Scan for the cell matching the given text and deliver its (X, Y) coordinate at center. 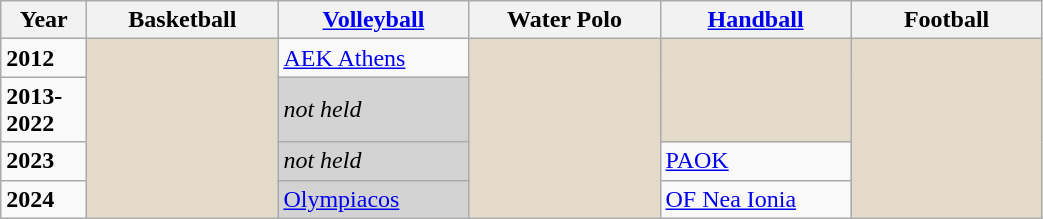
Basketball (182, 20)
2024 (44, 199)
2023 (44, 161)
PAOK (756, 161)
Olympiacos (374, 199)
Football (946, 20)
Water Polo (564, 20)
2013-2022 (44, 110)
OF Nea Ionia (756, 199)
2012 (44, 58)
AEK Athens (374, 58)
Year (44, 20)
Handball (756, 20)
Volleyball (374, 20)
